For the text-containing cell, return its midpoint in (x, y) coordinate format. 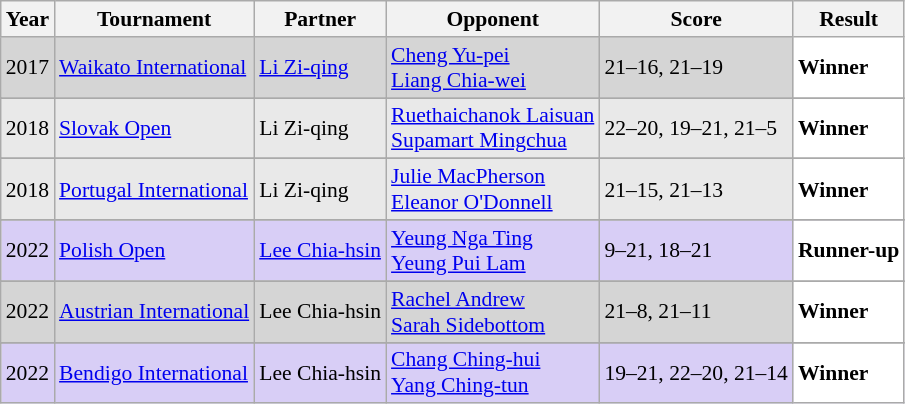
Rachel Andrew Sarah Sidebottom (492, 312)
Chang Ching-hui Yang Ching-tun (492, 372)
Result (848, 19)
Score (696, 19)
21–16, 21–19 (696, 68)
Cheng Yu-pei Liang Chia-wei (492, 68)
Opponent (492, 19)
2017 (28, 68)
19–21, 22–20, 21–14 (696, 372)
Polish Open (154, 250)
Runner-up (848, 250)
Slovak Open (154, 128)
Austrian International (154, 312)
Waikato International (154, 68)
Partner (320, 19)
Tournament (154, 19)
9–21, 18–21 (696, 250)
21–15, 21–13 (696, 190)
Bendigo International (154, 372)
Portugal International (154, 190)
22–20, 19–21, 21–5 (696, 128)
Julie MacPherson Eleanor O'Donnell (492, 190)
21–8, 21–11 (696, 312)
Ruethaichanok Laisuan Supamart Mingchua (492, 128)
Yeung Nga Ting Yeung Pui Lam (492, 250)
Year (28, 19)
